Return (x, y) of the center of cell containing provided text 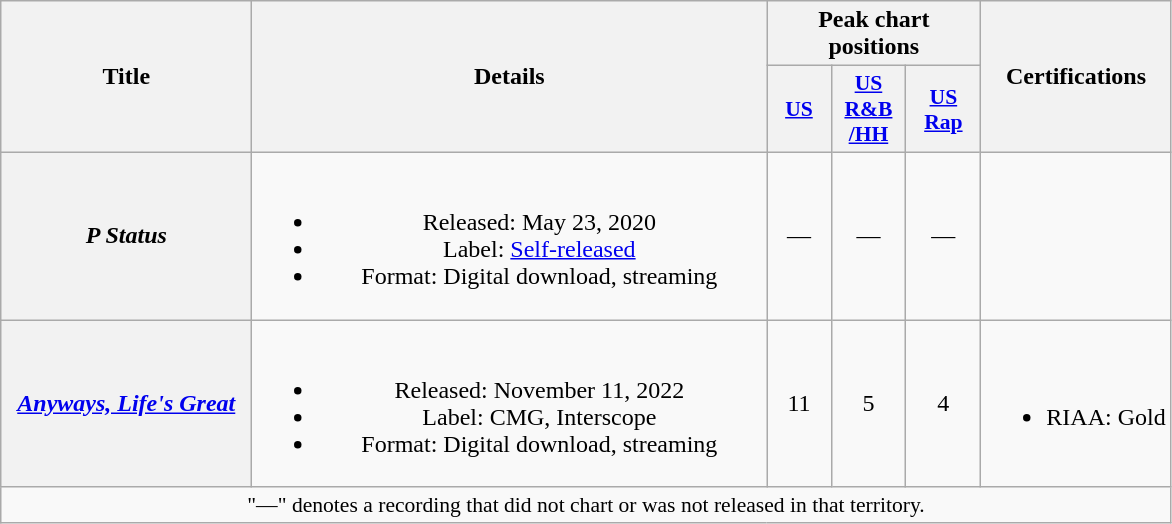
Released: May 23, 2020Label: Self-releasedFormat: Digital download, streaming (510, 236)
USR&B/HH (868, 110)
Released: November 11, 2022Label: CMG, InterscopeFormat: Digital download, streaming (510, 404)
4 (944, 404)
5 (868, 404)
Certifications (1076, 77)
Title (126, 77)
Anyways, Life's Great (126, 404)
USRap (944, 110)
RIAA: Gold (1076, 404)
US (799, 110)
"—" denotes a recording that did not chart or was not released in that territory. (586, 505)
11 (799, 404)
Details (510, 77)
P Status (126, 236)
Peak chart positions (874, 34)
